Capture the cell that displays the provided text and extract its [X, Y] central coordinate. 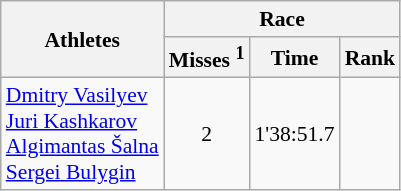
Rank [370, 58]
Dmitry VasilyevJuri KashkarovAlgimantas ŠalnaSergei Bulygin [82, 134]
1'38:51.7 [294, 134]
Misses 1 [207, 58]
Athletes [82, 40]
Time [294, 58]
2 [207, 134]
Race [282, 19]
